Output the [X, Y] coordinate of the center of the cell containing the given text.  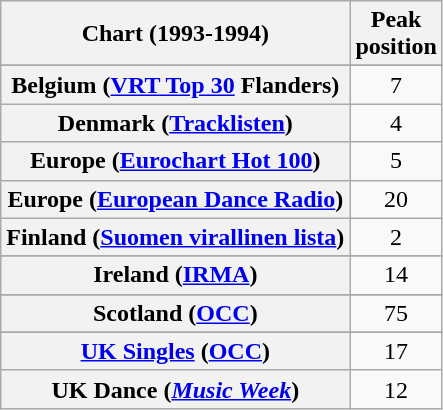
Chart (1993-1994) [176, 34]
2 [396, 237]
75 [396, 313]
Scotland (OCC) [176, 313]
Finland (Suomen virallinen lista) [176, 237]
20 [396, 199]
17 [396, 351]
5 [396, 161]
4 [396, 123]
Denmark (Tracklisten) [176, 123]
Peakposition [396, 34]
Europe (European Dance Radio) [176, 199]
7 [396, 85]
UK Singles (OCC) [176, 351]
14 [396, 275]
Europe (Eurochart Hot 100) [176, 161]
Ireland (IRMA) [176, 275]
12 [396, 389]
UK Dance (Music Week) [176, 389]
Belgium (VRT Top 30 Flanders) [176, 85]
